For the text-containing cell, return its midpoint in [x, y] coordinate format. 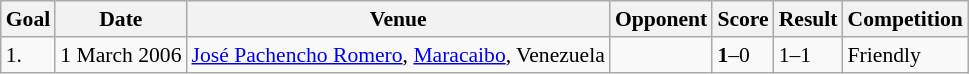
Friendly [906, 55]
Opponent [662, 19]
1–0 [742, 55]
Competition [906, 19]
1. [28, 55]
1–1 [808, 55]
Venue [398, 19]
Goal [28, 19]
Date [120, 19]
Result [808, 19]
1 March 2006 [120, 55]
Score [742, 19]
José Pachencho Romero, Maracaibo, Venezuela [398, 55]
